Capture the cell that displays the provided text and extract its (x, y) central coordinate. 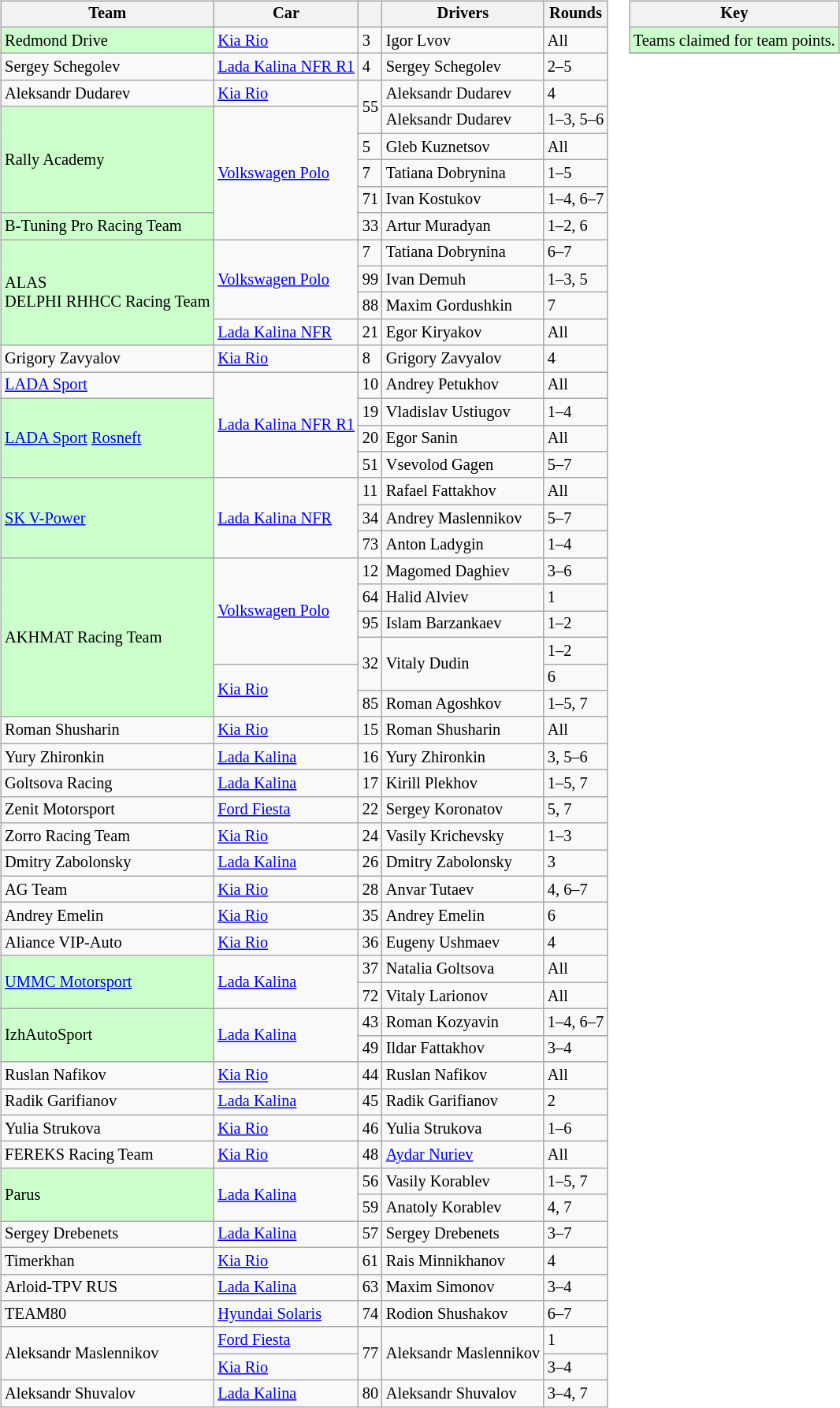
95 (370, 624)
Maxim Simonov (463, 1287)
11 (370, 491)
ALASDELPHI RHHCC Racing Team (107, 293)
1–6 (575, 1128)
4, 7 (575, 1208)
Vasily Korablev (463, 1182)
Natalia Goltsova (463, 969)
Team (107, 14)
IzhAutoSport (107, 1036)
Redmond Drive (107, 40)
Sergey Koronatov (463, 810)
34 (370, 518)
2–5 (575, 67)
Aliance VIP-Auto (107, 943)
63 (370, 1287)
36 (370, 943)
57 (370, 1235)
Roman Kozyavin (463, 1022)
16 (370, 757)
Rodion Shushakov (463, 1314)
Arloid-TPV RUS (107, 1287)
AG Team (107, 889)
Zorro Racing Team (107, 836)
Artur Muradyan (463, 226)
99 (370, 279)
Islam Barzankaev (463, 624)
1–3 (575, 836)
15 (370, 730)
56 (370, 1182)
5 (370, 147)
35 (370, 916)
28 (370, 889)
3–7 (575, 1235)
77 (370, 1353)
Key (734, 14)
Rounds (575, 14)
33 (370, 226)
AKHMAT Racing Team (107, 637)
21 (370, 333)
74 (370, 1314)
73 (370, 545)
1–2, 6 (575, 226)
Rafael Fattakhov (463, 491)
Anton Ladygin (463, 545)
Timerkhan (107, 1261)
22 (370, 810)
Igor Lvov (463, 40)
Anvar Tutaev (463, 889)
71 (370, 199)
Hyundai Solaris (286, 1314)
FEREKS Racing Team (107, 1155)
1–5 (575, 173)
Egor Sanin (463, 438)
Halid Alviev (463, 598)
44 (370, 1075)
Vsevolod Gagen (463, 465)
3, 5–6 (575, 757)
20 (370, 438)
46 (370, 1128)
Kirill Plekhov (463, 784)
Drivers (463, 14)
12 (370, 571)
3–6 (575, 571)
Eugeny Ushmaev (463, 943)
Rais Minnikhanov (463, 1261)
26 (370, 863)
TEAM80 (107, 1314)
59 (370, 1208)
24 (370, 836)
61 (370, 1261)
17 (370, 784)
43 (370, 1022)
19 (370, 412)
Maxim Gordushkin (463, 306)
UMMC Motorsport (107, 982)
85 (370, 704)
Andrey Maslennikov (463, 518)
55 (370, 107)
Gleb Kuznetsov (463, 147)
1–3, 5 (575, 279)
37 (370, 969)
Andrey Petukhov (463, 386)
1–3, 5–6 (575, 120)
Vitaly Larionov (463, 996)
64 (370, 598)
Magomed Daghiev (463, 571)
3–4, 7 (575, 1394)
LADA Sport (107, 386)
48 (370, 1155)
Ildar Fattakhov (463, 1049)
8 (370, 359)
51 (370, 465)
45 (370, 1102)
49 (370, 1049)
5, 7 (575, 810)
LADA Sport Rosneft (107, 438)
Ivan Kostukov (463, 199)
Vladislav Ustiugov (463, 412)
Rally Academy (107, 159)
Teams claimed for team points. (734, 40)
Vitaly Dudin (463, 664)
80 (370, 1394)
Ivan Demuh (463, 279)
88 (370, 306)
Zenit Motorsport (107, 810)
4, 6–7 (575, 889)
Anatoly Korablev (463, 1208)
72 (370, 996)
Egor Kiryakov (463, 333)
Goltsova Racing (107, 784)
Aydar Nuriev (463, 1155)
Roman Agoshkov (463, 704)
SK V-Power (107, 517)
Parus (107, 1195)
B-Tuning Pro Racing Team (107, 226)
10 (370, 386)
32 (370, 664)
2 (575, 1102)
Vasily Krichevsky (463, 836)
Car (286, 14)
